Identify which cell holds the provided text, then report its (X, Y) central coordinate. 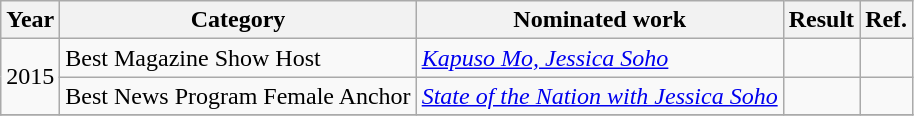
State of the Nation with Jessica Soho (600, 96)
Category (238, 20)
Best News Program Female Anchor (238, 96)
2015 (30, 77)
Best Magazine Show Host (238, 58)
Year (30, 20)
Result (821, 20)
Nominated work (600, 20)
Ref. (886, 20)
Kapuso Mo, Jessica Soho (600, 58)
